Pinpoint the cell where the given text exists, returning its (x, y) midpoint coordinate. 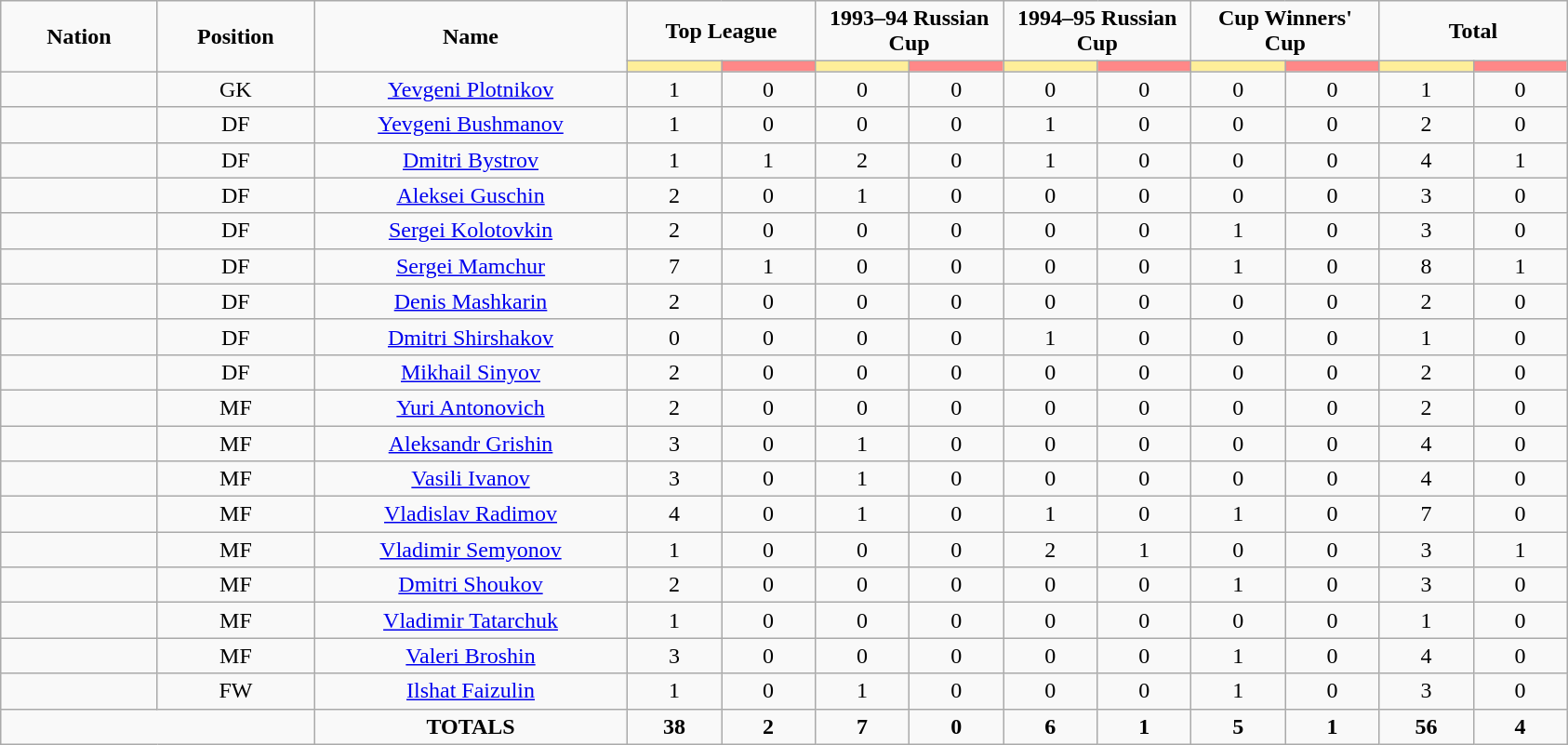
Vladimir Semyonov (471, 550)
Name (471, 36)
Cup Winners' Cup (1285, 32)
1993–94 Russian Cup (910, 32)
Vladislav Radimov (471, 514)
Nation (79, 36)
Top League (721, 32)
Aleksandr Grishin (471, 444)
Valeri Broshin (471, 656)
Total (1473, 32)
Aleksei Guschin (471, 195)
Vasili Ivanov (471, 479)
5 (1239, 726)
Sergei Mamchur (471, 266)
Vladimir Tatarchuk (471, 620)
56 (1427, 726)
8 (1427, 266)
Ilshat Faizulin (471, 691)
Yuri Antonovich (471, 407)
Sergei Kolotovkin (471, 231)
FW (235, 691)
Denis Mashkarin (471, 301)
TOTALS (471, 726)
Dmitri Bystrov (471, 160)
38 (673, 726)
Dmitri Shirshakov (471, 337)
Yevgeni Bushmanov (471, 125)
Mikhail Sinyov (471, 372)
Yevgeni Plotnikov (471, 89)
Dmitri Shoukov (471, 585)
6 (1051, 726)
GK (235, 89)
1994–95 Russian Cup (1097, 32)
Position (235, 36)
